Locate the cell with the specified text and output its (X, Y) center coordinate. 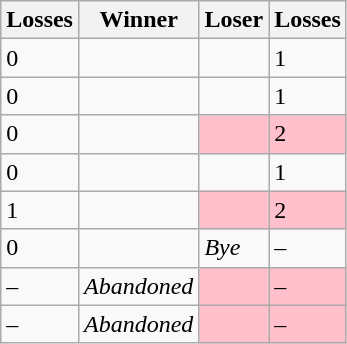
Bye (234, 248)
Winner (138, 20)
Loser (234, 20)
